Pinpoint the cell where the given text exists, returning its (X, Y) midpoint coordinate. 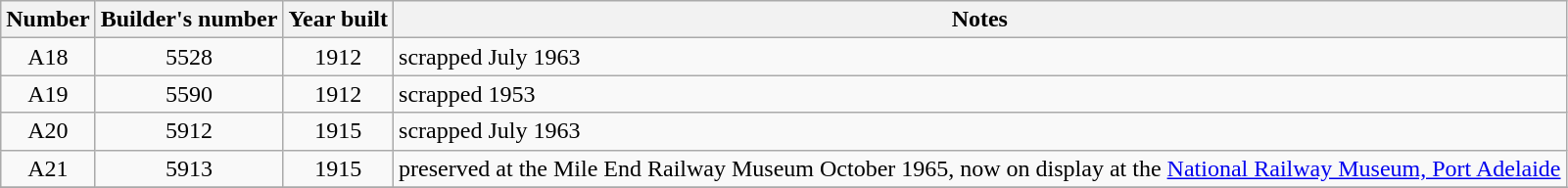
preserved at the Mile End Railway Museum October 1965, now on display at the National Railway Museum, Port Adelaide (979, 168)
Notes (979, 20)
Builder's number (189, 20)
Number (48, 20)
A19 (48, 94)
5528 (189, 57)
A21 (48, 168)
A18 (48, 57)
Year built (339, 20)
5913 (189, 168)
scrapped 1953 (979, 94)
5912 (189, 131)
A20 (48, 131)
5590 (189, 94)
